Find where the given text appears and provide that cell's center as [X, Y] coordinate. 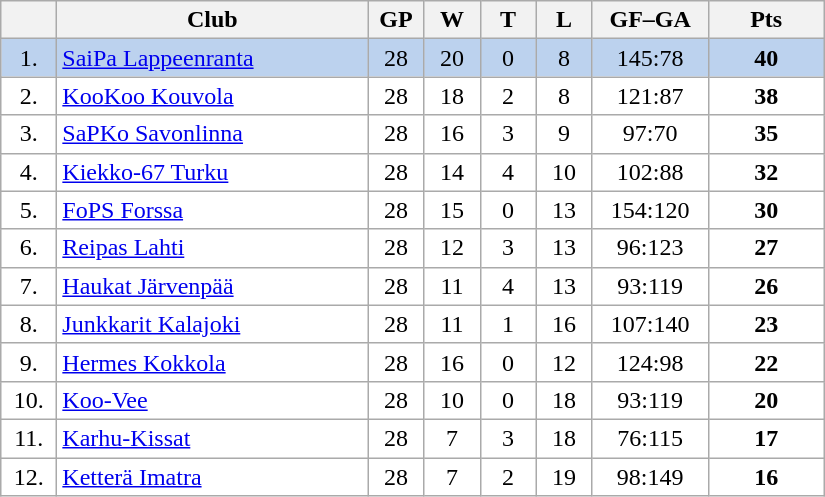
19 [564, 477]
Haukat Järvenpää [212, 286]
Koo-Vee [212, 400]
SaiPa Lappeenranta [212, 58]
12. [29, 477]
Ketterä Imatra [212, 477]
Reipas Lahti [212, 248]
5. [29, 210]
9 [564, 134]
121:87 [650, 96]
11. [29, 438]
Pts [766, 20]
102:88 [650, 172]
Club [212, 20]
SaPKo Savonlinna [212, 134]
98:149 [650, 477]
KooKoo Kouvola [212, 96]
22 [766, 362]
W [452, 20]
9. [29, 362]
7. [29, 286]
1 [508, 324]
Hermes Kokkola [212, 362]
27 [766, 248]
23 [766, 324]
30 [766, 210]
96:123 [650, 248]
32 [766, 172]
1. [29, 58]
10. [29, 400]
GP [396, 20]
3. [29, 134]
76:115 [650, 438]
35 [766, 134]
14 [452, 172]
124:98 [650, 362]
38 [766, 96]
T [508, 20]
2. [29, 96]
Junkkarit Kalajoki [212, 324]
8. [29, 324]
107:140 [650, 324]
17 [766, 438]
Kiekko-67 Turku [212, 172]
97:70 [650, 134]
40 [766, 58]
154:120 [650, 210]
145:78 [650, 58]
15 [452, 210]
FoPS Forssa [212, 210]
6. [29, 248]
26 [766, 286]
Karhu-Kissat [212, 438]
GF–GA [650, 20]
4. [29, 172]
L [564, 20]
